From the cell containing the given text, extract its center point as [X, Y] coordinate. 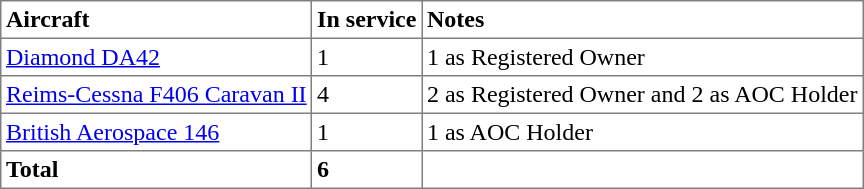
Total [156, 170]
Reims-Cessna F406 Caravan II [156, 95]
2 as Registered Owner and 2 as AOC Holder [642, 95]
4 [367, 95]
In service [367, 20]
Diamond DA42 [156, 57]
Notes [642, 20]
British Aerospace 146 [156, 132]
1 as AOC Holder [642, 132]
6 [367, 170]
Aircraft [156, 20]
1 as Registered Owner [642, 57]
